From the cell containing the given text, extract its center point as [x, y] coordinate. 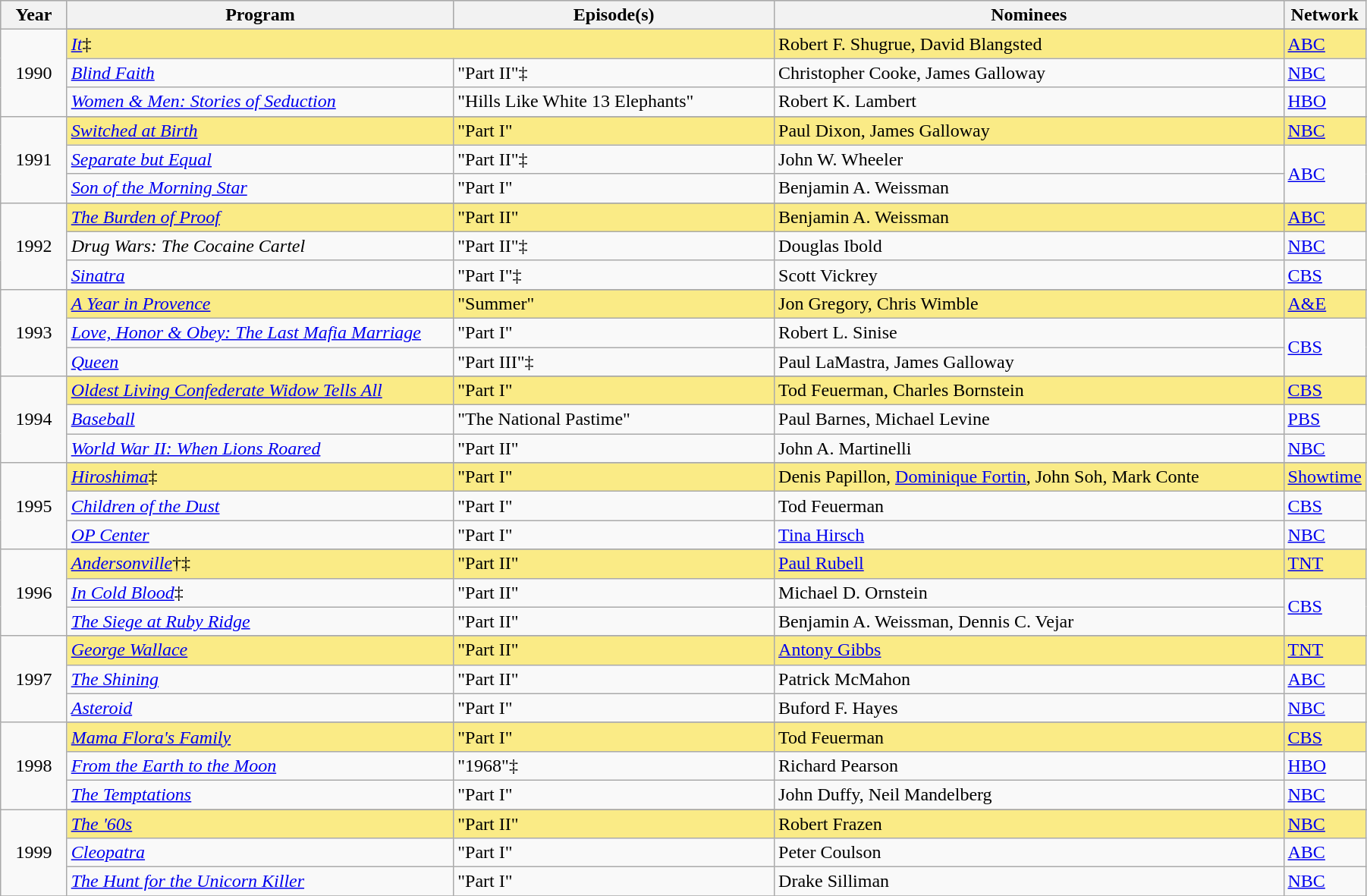
The Shining [260, 679]
1997 [33, 679]
Andersonville†‡ [260, 564]
Robert L. Sinise [1029, 332]
1998 [33, 766]
Queen [260, 362]
1990 [33, 73]
John A. Martinelli [1029, 448]
Paul Dixon, James Galloway [1029, 130]
In Cold Blood‡ [260, 593]
Paul LaMastra, James Galloway [1029, 362]
1993 [33, 332]
Cleopatra [260, 853]
Son of the Morning Star [260, 188]
Episode(s) [614, 15]
1999 [33, 852]
Robert Frazen [1029, 823]
Douglas Ibold [1029, 246]
Drug Wars: The Cocaine Cartel [260, 246]
Antony Gibbs [1029, 650]
PBS [1325, 420]
Benjamin A. Weissman, Dennis C. Vejar [1029, 621]
1994 [33, 420]
Showtime [1325, 477]
Scott Vickrey [1029, 275]
Children of the Dust [260, 506]
Program [260, 15]
Tina Hirsch [1029, 535]
Michael D. Ornstein [1029, 593]
Christopher Cooke, James Galloway [1029, 73]
A Year in Provence [260, 303]
Peter Coulson [1029, 853]
OP Center [260, 535]
Oldest Living Confederate Widow Tells All [260, 391]
Richard Pearson [1029, 766]
Tod Feuerman, Charles Bornstein [1029, 391]
Drake Silliman [1029, 882]
"1968"‡ [614, 766]
John W. Wheeler [1029, 159]
Asteroid [260, 708]
1991 [33, 159]
Year [33, 15]
Jon Gregory, Chris Wimble [1029, 303]
Paul Rubell [1029, 564]
1995 [33, 506]
John Duffy, Neil Mandelberg [1029, 794]
Baseball [260, 420]
1996 [33, 593]
Robert F. Shugrue, David Blangsted [1029, 44]
George Wallace [260, 650]
Paul Barnes, Michael Levine [1029, 420]
Mama Flora's Family [260, 737]
Nominees [1029, 15]
Robert K. Lambert [1029, 102]
The Hunt for the Unicorn Killer [260, 882]
The '60s [260, 823]
The Siege at Ruby Ridge [260, 621]
World War II: When Lions Roared [260, 448]
Hiroshima‡ [260, 477]
Separate but Equal [260, 159]
The Burden of Proof [260, 217]
A&E [1325, 303]
"The National Pastime" [614, 420]
Network [1325, 15]
Sinatra [260, 275]
Women & Men: Stories of Seduction [260, 102]
1992 [33, 246]
"Part III"‡ [614, 362]
Blind Faith [260, 73]
The Temptations [260, 794]
"Part I"‡ [614, 275]
Love, Honor & Obey: The Last Mafia Marriage [260, 332]
"Hills Like White 13 Elephants" [614, 102]
From the Earth to the Moon [260, 766]
It‡ [420, 44]
Denis Papillon, Dominique Fortin, John Soh, Mark Conte [1029, 477]
Buford F. Hayes [1029, 708]
"Summer" [614, 303]
Switched at Birth [260, 130]
Patrick McMahon [1029, 679]
